Locate the cell with the specified text and output its (x, y) center coordinate. 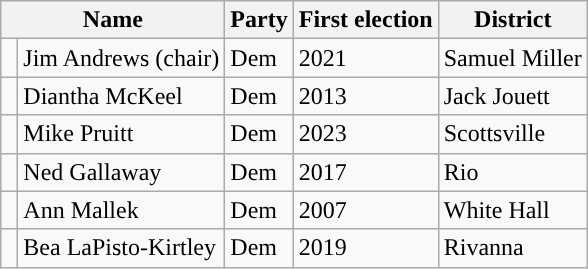
White Hall (512, 210)
2013 (366, 96)
2007 (366, 210)
2023 (366, 134)
Ann Mallek (122, 210)
District (512, 20)
Name (113, 20)
Jim Andrews (chair) (122, 58)
Rivanna (512, 248)
First election (366, 20)
Jack Jouett (512, 96)
Party (259, 20)
2017 (366, 172)
Scottsville (512, 134)
Diantha McKeel (122, 96)
Rio (512, 172)
2019 (366, 248)
Samuel Miller (512, 58)
2021 (366, 58)
Mike Pruitt (122, 134)
Bea LaPisto-Kirtley (122, 248)
Ned Gallaway (122, 172)
